Pinpoint the cell where the given text exists, returning its (X, Y) midpoint coordinate. 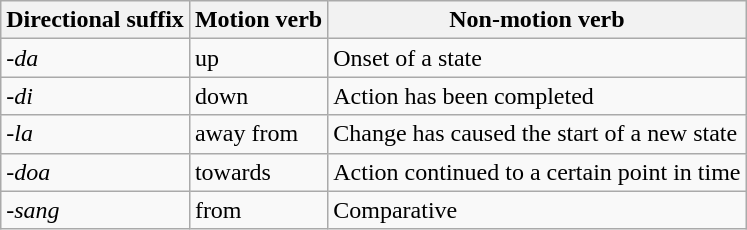
from (258, 210)
Directional suffix (96, 20)
Action continued to a certain point in time (537, 172)
Non-motion verb (537, 20)
towards (258, 172)
away from (258, 134)
Change has caused the start of a new state (537, 134)
down (258, 96)
Motion verb (258, 20)
-la (96, 134)
Comparative (537, 210)
-sang (96, 210)
up (258, 58)
-di (96, 96)
Action has been completed (537, 96)
Onset of a state (537, 58)
-doa (96, 172)
-da (96, 58)
